From the cell containing the given text, extract its center point as (x, y) coordinate. 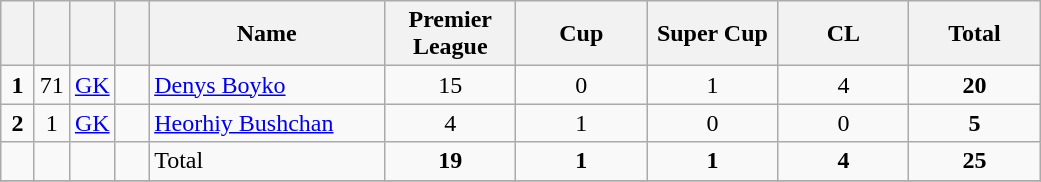
20 (974, 85)
Cup (582, 34)
Name (267, 34)
Heorhiy Bushchan (267, 123)
Super Cup (712, 34)
CL (844, 34)
15 (450, 85)
2 (18, 123)
71 (52, 85)
5 (974, 123)
25 (974, 161)
19 (450, 161)
Denys Boyko (267, 85)
Premier League (450, 34)
